Detect which cell encompasses the target text, then output its [x, y] center coordinate. 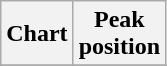
Peakposition [119, 34]
Chart [37, 34]
